Provide the (x, y) coordinate of the cell's center where the given text is located.  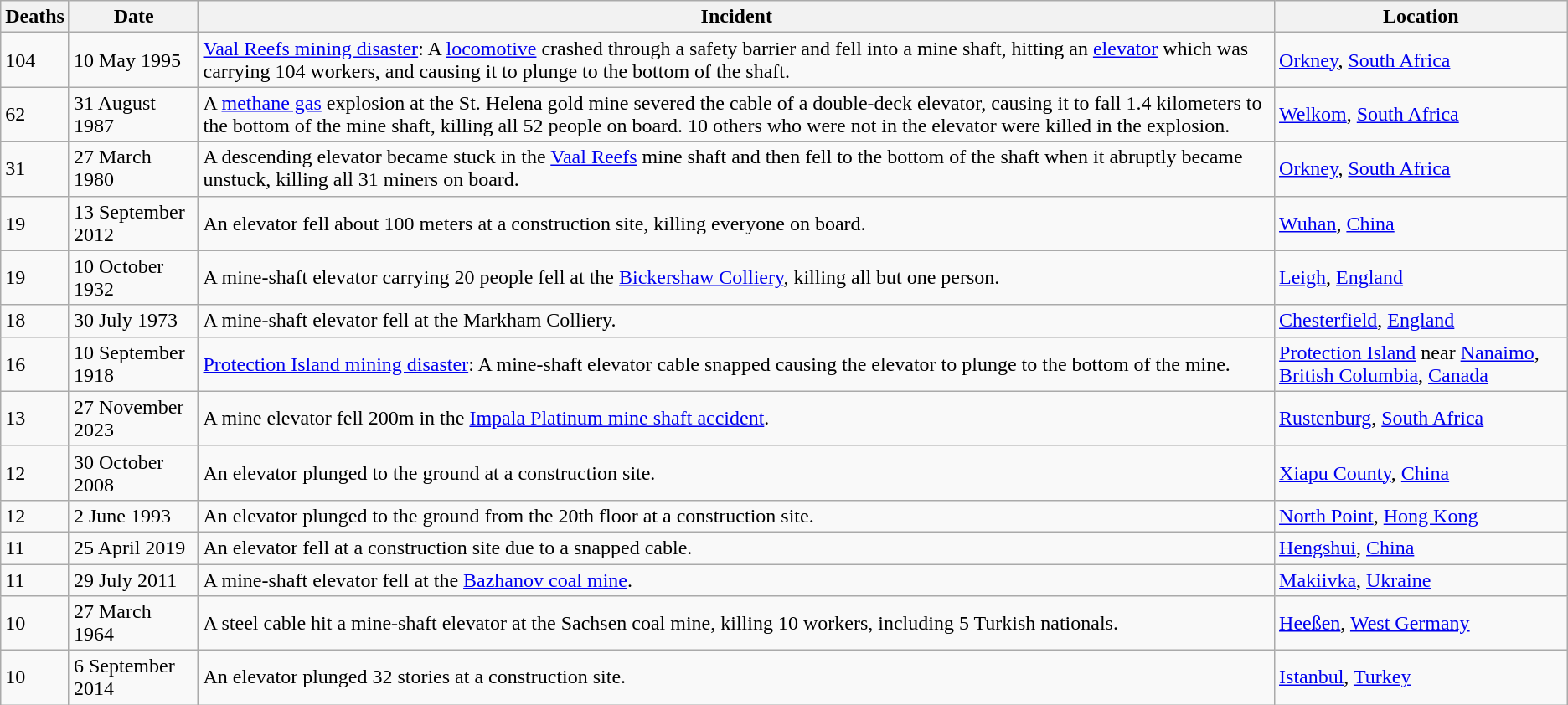
Makiivka, Ukraine (1421, 580)
An elevator plunged to the ground at a construction site. (737, 472)
A mine-shaft elevator fell at the Bazhanov coal mine. (737, 580)
16 (35, 363)
18 (35, 321)
An elevator plunged 32 stories at a construction site. (737, 678)
2 June 1993 (133, 516)
Welkom, South Africa (1421, 114)
13 September 2012 (133, 223)
Hengshui, China (1421, 548)
13 (35, 419)
10 May 1995 (133, 60)
Leigh, England (1421, 278)
A steel cable hit a mine-shaft elevator at the Sachsen coal mine, killing 10 workers, including 5 Turkish nationals. (737, 623)
Heeßen, West Germany (1421, 623)
An elevator fell about 100 meters at a construction site, killing everyone on board. (737, 223)
A mine-shaft elevator carrying 20 people fell at the Bickershaw Colliery, killing all but one person. (737, 278)
31 (35, 169)
31 August 1987 (133, 114)
6 September 2014 (133, 678)
A mine elevator fell 200m in the Impala Platinum mine shaft accident. (737, 419)
10 September 1918 (133, 363)
30 October 2008 (133, 472)
10 October 1932 (133, 278)
Wuhan, China (1421, 223)
62 (35, 114)
Protection Island near Nanaimo, British Columbia, Canada (1421, 363)
Deaths (35, 17)
A mine-shaft elevator fell at the Markham Colliery. (737, 321)
104 (35, 60)
Xiapu County, China (1421, 472)
An elevator fell at a construction site due to a snapped cable. (737, 548)
Istanbul, Turkey (1421, 678)
Incident (737, 17)
Rustenburg, South Africa (1421, 419)
Protection Island mining disaster: A mine-shaft elevator cable snapped causing the elevator to plunge to the bottom of the mine. (737, 363)
Date (133, 17)
29 July 2011 (133, 580)
27 November 2023 (133, 419)
Chesterfield, England (1421, 321)
Location (1421, 17)
25 April 2019 (133, 548)
An elevator plunged to the ground from the 20th floor at a construction site. (737, 516)
North Point, Hong Kong (1421, 516)
30 July 1973 (133, 321)
27 March 1980 (133, 169)
27 March 1964 (133, 623)
